Detect which cell encompasses the target text, then output its (x, y) center coordinate. 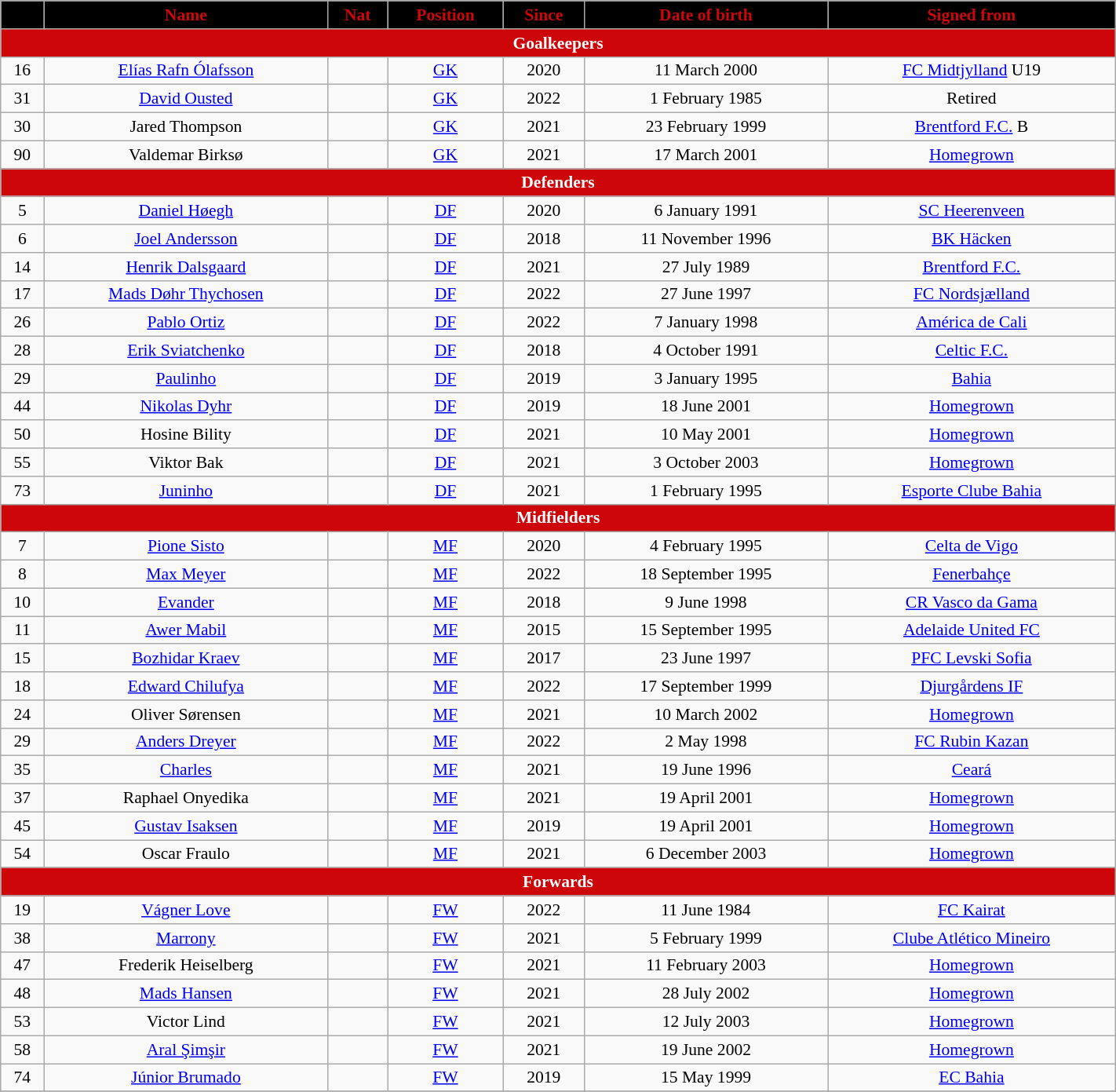
Defenders (558, 183)
1 February 1995 (706, 491)
50 (22, 435)
26 (22, 323)
Raphael Onyedika (186, 798)
1 February 1985 (706, 99)
30 (22, 127)
17 March 2001 (706, 155)
2 May 1998 (706, 742)
27 July 1989 (706, 267)
12 July 2003 (706, 1022)
FC Rubin Kazan (972, 742)
Pablo Ortiz (186, 323)
David Ousted (186, 99)
2015 (543, 630)
10 May 2001 (706, 435)
FC Midtjylland U19 (972, 71)
Pione Sisto (186, 546)
Nikolas Dyhr (186, 407)
48 (22, 994)
4 October 1991 (706, 351)
Frederik Heiselberg (186, 966)
Date of birth (706, 15)
Awer Mabil (186, 630)
6 December 2003 (706, 854)
28 (22, 351)
Name (186, 15)
90 (22, 155)
Midfielders (558, 518)
FC Kairat (972, 910)
5 February 1999 (706, 938)
Paulinho (186, 378)
19 June 2002 (706, 1050)
15 September 1995 (706, 630)
73 (22, 491)
Hosine Bility (186, 435)
27 June 1997 (706, 294)
Adelaide United FC (972, 630)
3 October 2003 (706, 462)
11 November 1996 (706, 239)
5 (22, 211)
11 June 1984 (706, 910)
Clube Atlético Mineiro (972, 938)
Viktor Bak (186, 462)
Nat (358, 15)
58 (22, 1050)
Aral Şimşir (186, 1050)
Bahia (972, 378)
23 February 1999 (706, 127)
América de Cali (972, 323)
3 January 1995 (706, 378)
Oscar Fraulo (186, 854)
18 September 1995 (706, 575)
Esporte Clube Bahia (972, 491)
Joel Andersson (186, 239)
Brentford F.C. (972, 267)
Edward Chilufya (186, 686)
17 September 1999 (706, 686)
Jared Thompson (186, 127)
Anders Dreyer (186, 742)
19 (22, 910)
Brentford F.C. B (972, 127)
Position (446, 15)
Signed from (972, 15)
23 June 1997 (706, 659)
Erik Sviatchenko (186, 351)
Djurgårdens IF (972, 686)
PFC Levski Sofia (972, 659)
55 (22, 462)
7 January 1998 (706, 323)
24 (22, 714)
9 June 1998 (706, 602)
11 (22, 630)
28 July 2002 (706, 994)
Elías Rafn Ólafsson (186, 71)
Gustav Isaksen (186, 826)
17 (22, 294)
CR Vasco da Gama (972, 602)
Evander (186, 602)
Celtic F.C. (972, 351)
FC Nordsjælland (972, 294)
Oliver Sørensen (186, 714)
38 (22, 938)
14 (22, 267)
35 (22, 770)
15 May 1999 (706, 1078)
Vágner Love (186, 910)
Retired (972, 99)
53 (22, 1022)
11 March 2000 (706, 71)
Celta de Vigo (972, 546)
11 February 2003 (706, 966)
Since (543, 15)
7 (22, 546)
16 (22, 71)
Bozhidar Kraev (186, 659)
Forwards (558, 882)
4 February 1995 (706, 546)
47 (22, 966)
Mads Hansen (186, 994)
2017 (543, 659)
Henrik Dalsgaard (186, 267)
45 (22, 826)
8 (22, 575)
Mads Døhr Thychosen (186, 294)
54 (22, 854)
Valdemar Birksø (186, 155)
Júnior Brumado (186, 1078)
EC Bahia (972, 1078)
18 (22, 686)
31 (22, 99)
6 January 1991 (706, 211)
Ceará (972, 770)
SC Heerenveen (972, 211)
19 June 1996 (706, 770)
10 (22, 602)
Marrony (186, 938)
Daniel Høegh (186, 211)
Juninho (186, 491)
18 June 2001 (706, 407)
Max Meyer (186, 575)
37 (22, 798)
Fenerbahçe (972, 575)
6 (22, 239)
74 (22, 1078)
BK Häcken (972, 239)
10 March 2002 (706, 714)
Victor Lind (186, 1022)
15 (22, 659)
44 (22, 407)
Charles (186, 770)
Goalkeepers (558, 43)
